Output the [X, Y] coordinate of the center of the cell containing the given text.  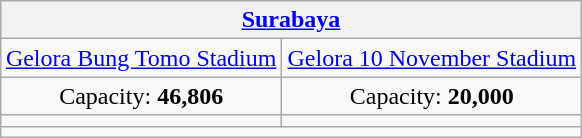
Capacity: 46,806 [141, 96]
Surabaya [290, 20]
Capacity: 20,000 [432, 96]
Gelora 10 November Stadium [432, 58]
Gelora Bung Tomo Stadium [141, 58]
